For the text-containing cell, return its midpoint in [x, y] coordinate format. 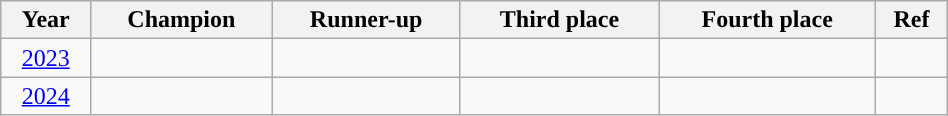
Fourth place [768, 20]
Champion [182, 20]
Third place [560, 20]
Ref [912, 20]
Runner-up [366, 20]
2023 [46, 58]
Year [46, 20]
2024 [46, 96]
